Detect which cell encompasses the target text, then output its [x, y] center coordinate. 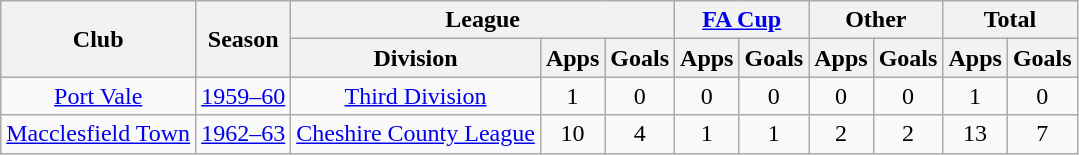
Other [876, 20]
13 [975, 134]
4 [640, 134]
Port Vale [98, 96]
7 [1042, 134]
Cheshire County League [416, 134]
Total [1010, 20]
League [483, 20]
10 [572, 134]
1959–60 [244, 96]
Third Division [416, 96]
FA Cup [742, 20]
Division [416, 58]
Season [244, 39]
Club [98, 39]
Macclesfield Town [98, 134]
1962–63 [244, 134]
